Extract the (x, y) coordinate from the center of the cell holding the provided text.  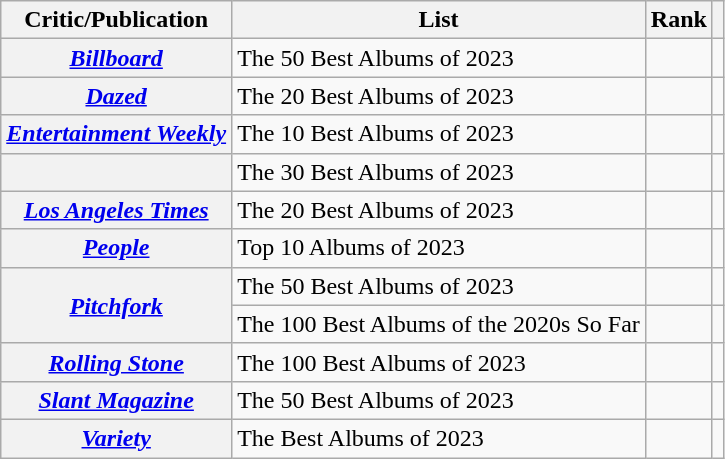
Top 10 Albums of 2023 (439, 248)
Entertainment Weekly (116, 134)
The 10 Best Albums of 2023 (439, 134)
Billboard (116, 58)
Rank (678, 20)
Rolling Stone (116, 362)
Variety (116, 438)
The 100 Best Albums of the 2020s So Far (439, 324)
List (439, 20)
People (116, 248)
The 100 Best Albums of 2023 (439, 362)
Los Angeles Times (116, 210)
Slant Magazine (116, 400)
Pitchfork (116, 305)
The 30 Best Albums of 2023 (439, 172)
The Best Albums of 2023 (439, 438)
Critic/Publication (116, 20)
Dazed (116, 96)
